Return the [X, Y] coordinate for the center point of the cell that contains the specified text.  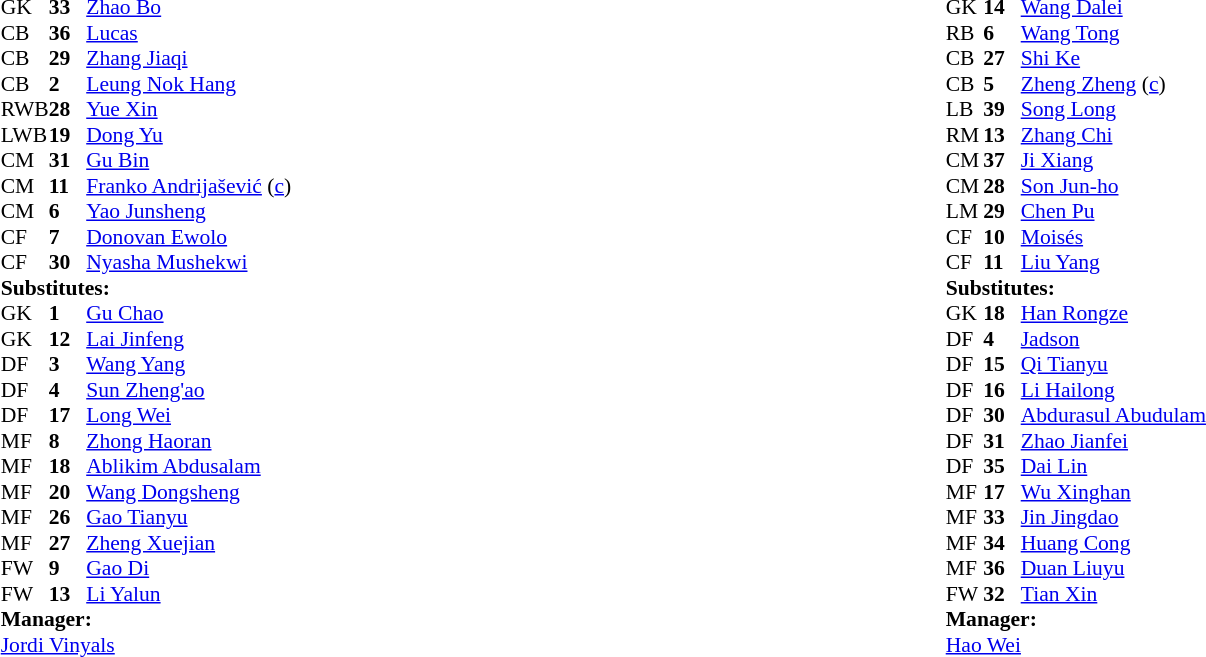
Song Long [1114, 109]
8 [68, 441]
Han Rongze [1114, 313]
32 [1002, 594]
Zhao Jianfei [1114, 441]
20 [68, 492]
Lucas [188, 33]
Wang Dongsheng [188, 492]
Zhang Jiaqi [188, 59]
3 [68, 365]
Abdurasul Abudulam [1114, 415]
Dai Lin [1114, 467]
10 [1002, 237]
16 [1002, 390]
Franko Andrijašević (c) [188, 186]
LWB [25, 135]
Lai Jinfeng [188, 339]
Ablikim Abdusalam [188, 467]
35 [1002, 467]
Wu Xinghan [1114, 492]
Qi Tianyu [1114, 365]
5 [1002, 84]
LM [965, 211]
Jadson [1114, 339]
Nyasha Mushekwi [188, 263]
Gao Tianyu [188, 517]
Li Yalun [188, 594]
Yue Xin [188, 109]
19 [68, 135]
15 [1002, 365]
LB [965, 109]
Chen Pu [1114, 211]
9 [68, 569]
26 [68, 517]
Zhong Haoran [188, 441]
7 [68, 237]
34 [1002, 543]
12 [68, 339]
Tian Xin [1114, 594]
Gu Chao [188, 313]
Ji Xiang [1114, 161]
Jin Jingdao [1114, 517]
Yao Junsheng [188, 211]
Zhang Chi [1114, 135]
37 [1002, 161]
Donovan Ewolo [188, 237]
1 [68, 313]
Huang Cong [1114, 543]
Sun Zheng'ao [188, 390]
Gao Di [188, 569]
Gu Bin [188, 161]
RWB [25, 109]
Duan Liuyu [1114, 569]
Son Jun-ho [1114, 186]
Li Hailong [1114, 390]
Liu Yang [1114, 263]
Moisés [1114, 237]
Shi Ke [1114, 59]
RM [965, 135]
33 [1002, 517]
RB [965, 33]
2 [68, 84]
Zheng Zheng (c) [1114, 84]
Dong Yu [188, 135]
Wang Yang [188, 365]
Zheng Xuejian [188, 543]
Wang Tong [1114, 33]
Long Wei [188, 415]
39 [1002, 109]
Leung Nok Hang [188, 84]
